Search for the cell housing the specified text and yield its (X, Y) center coordinate. 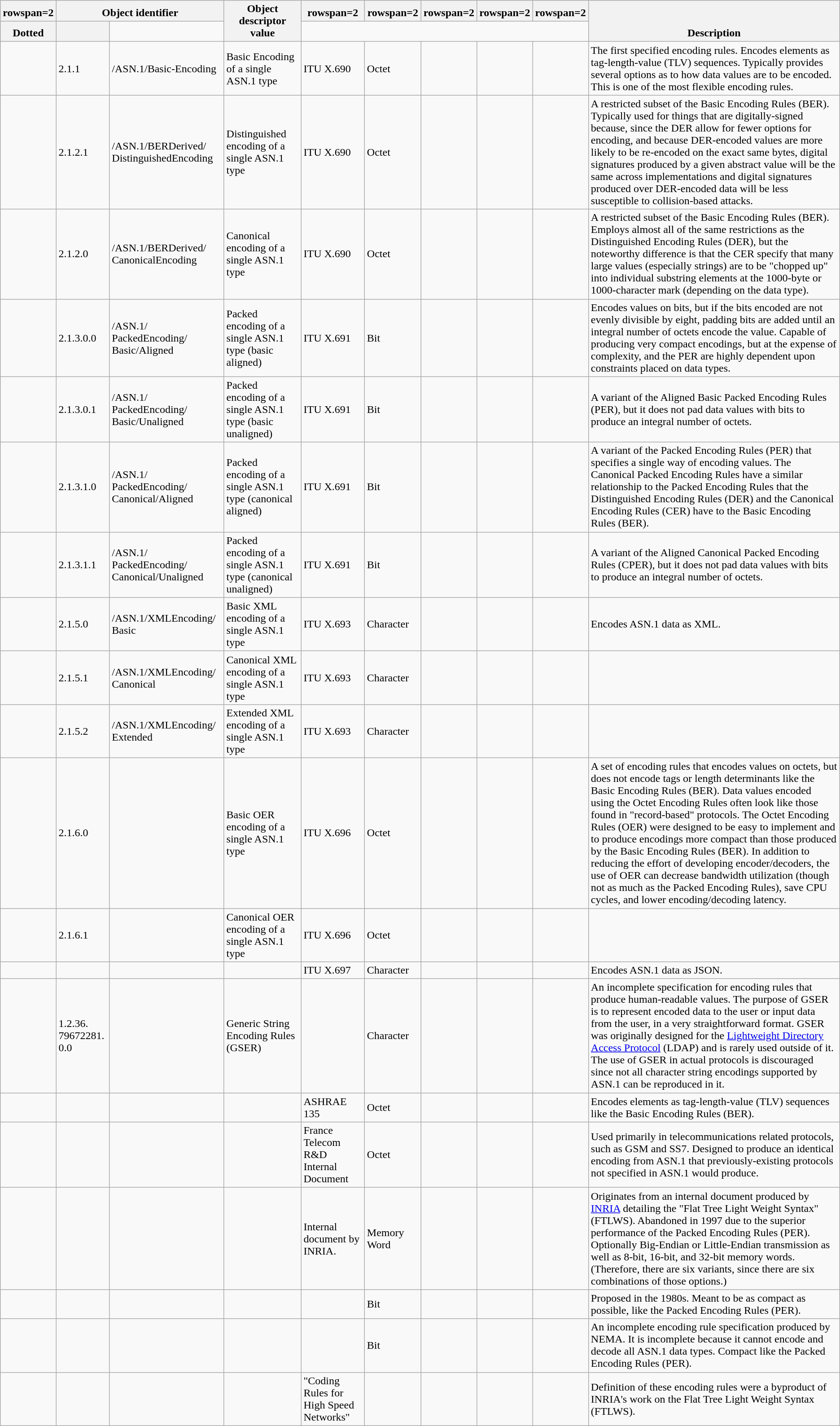
2.1.6.1 (83, 935)
Object descriptor value (262, 21)
Extended XML encoding of a single ASN.1 type (262, 731)
2.1.6.0 (83, 833)
Basic Encoding of a single ASN.1 type (262, 68)
Object identifier (140, 11)
Encodes ASN.1 data as XML. (714, 624)
/ASN.1/Basic-Encoding (167, 68)
/ASN.1/BERDerived/DistinguishedEncoding (167, 152)
Dotted (28, 31)
2.1.2.1 (83, 152)
/ASN.1/BERDerived/CanonicalEncoding (167, 254)
A variant of the Aligned Canonical Packed Encoding Rules (CPER), but it does not pad data values with bits to produce an integral number of octets. (714, 565)
ASHRAE 135 (333, 1108)
/ASN.1/PackedEncoding/Canonical/Unaligned (167, 565)
2.1.3.1.0 (83, 487)
2.1.5.1 (83, 678)
Encodes ASN.1 data as JSON. (714, 970)
A variant of the Aligned Basic Packed Encoding Rules (PER), but it does not pad data values with bits to produce an integral number of octets. (714, 409)
Definition of these encoding rules were a byproduct of INRIA's work on the Flat Tree Light Weight Syntax (FTLWS). (714, 1399)
/ASN.1/PackedEncoding/Basic/Aligned (167, 338)
Internal document by INRIA. (333, 1239)
2.1.3.0.1 (83, 409)
Description (714, 21)
Packed encoding of a single ASN.1 type (canonical unaligned) (262, 565)
2.1.3.0.0 (83, 338)
1.2.36.79672281.0.0 (83, 1036)
Memory Word (393, 1239)
Canonical XML encoding of a single ASN.1 type (262, 678)
/ASN.1/PackedEncoding/Canonical/Aligned (167, 487)
Generic String Encoding Rules (GSER) (262, 1036)
ITU X.697 (333, 970)
Canonical OER encoding of a single ASN.1 type (262, 935)
2.1.2.0 (83, 254)
/ASN.1/XMLEncoding/Basic (167, 624)
2.1.5.2 (83, 731)
Encodes elements as tag-length-value (TLV) sequences like the Basic Encoding Rules (BER). (714, 1108)
2.1.3.1.1 (83, 565)
/ASN.1/XMLEncoding/Canonical (167, 678)
Packed encoding of a single ASN.1 type (canonical aligned) (262, 487)
"Coding Rules for High Speed Networks" (333, 1399)
/ASN.1/XMLEncoding/Extended (167, 731)
Proposed in the 1980s. Meant to be as compact as possible, like the Packed Encoding Rules (PER). (714, 1304)
Basic OER encoding of a single ASN.1 type (262, 833)
2.1.1 (83, 68)
/ASN.1/PackedEncoding/Basic/Unaligned (167, 409)
2.1.5.0 (83, 624)
Packed encoding of a single ASN.1 type (basic aligned) (262, 338)
Distinguished encoding of a single ASN.1 type (262, 152)
Canonical encoding of a single ASN.1 type (262, 254)
Basic XML encoding of a single ASN.1 type (262, 624)
Packed encoding of a single ASN.1 type (basic unaligned) (262, 409)
France Telecom R&D Internal Document (333, 1155)
